Scan for the cell matching the given text and deliver its (x, y) coordinate at center. 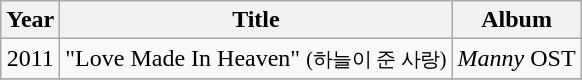
Title (256, 20)
"Love Made In Heaven" (하늘이 준 사랑) (256, 59)
Album (516, 20)
2011 (30, 59)
Year (30, 20)
Manny OST (516, 59)
